Detect which cell encompasses the target text, then output its [X, Y] center coordinate. 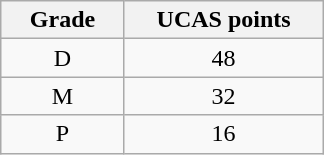
UCAS points [224, 20]
16 [224, 134]
48 [224, 58]
P [63, 134]
Grade [63, 20]
32 [224, 96]
M [63, 96]
D [63, 58]
